Extract the (x, y) coordinate from the center of the cell holding the provided text.  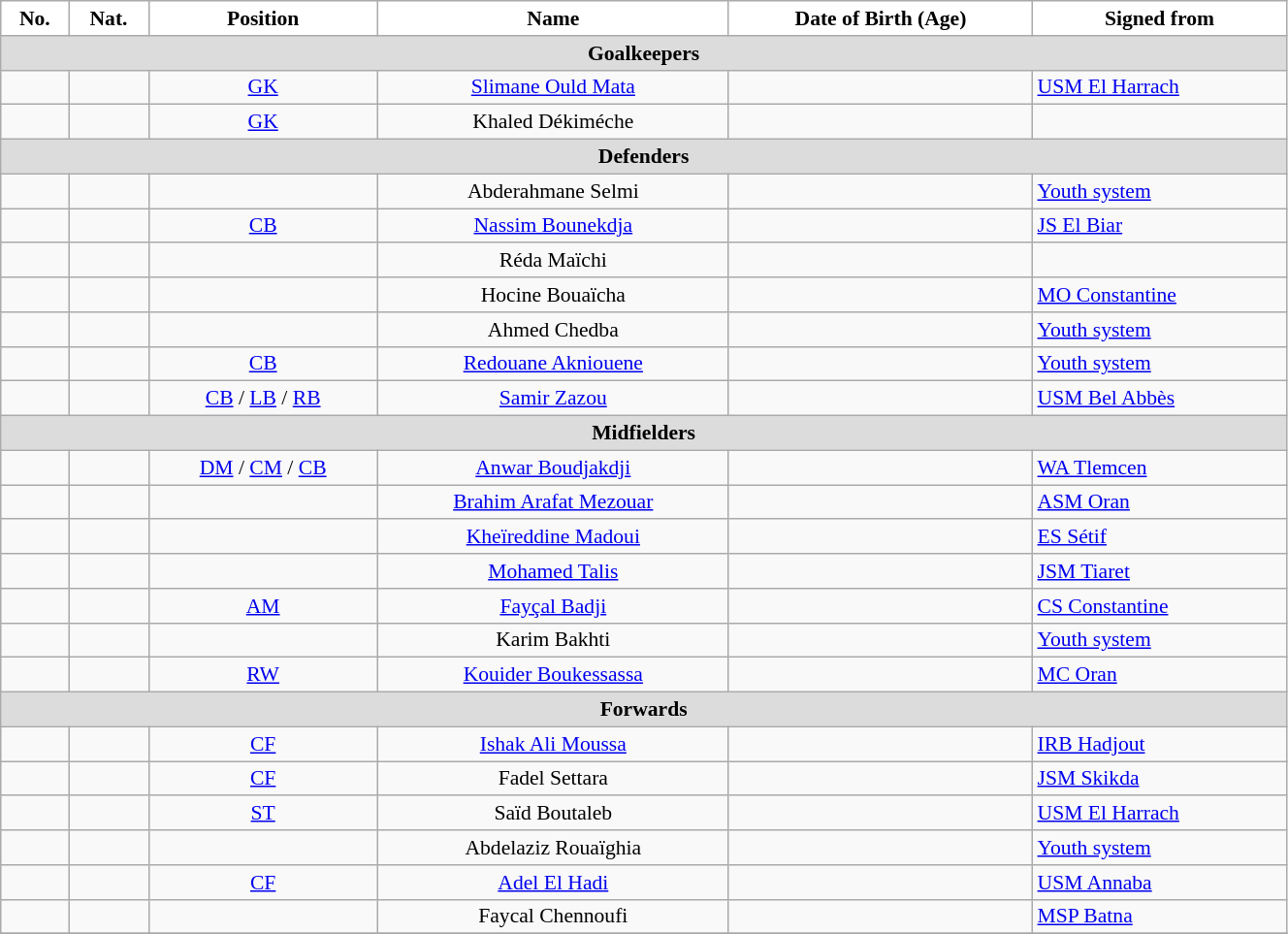
MSP Batna (1160, 917)
Karim Bakhti (553, 640)
Nat. (109, 18)
Ishak Ali Moussa (553, 744)
Ahmed Chedba (553, 330)
Samir Zazou (553, 399)
RW (263, 675)
AM (263, 606)
ES Sétif (1160, 537)
Kheïreddine Madoui (553, 537)
Faycal Chennoufi (553, 917)
MO Constantine (1160, 295)
MC Oran (1160, 675)
Name (553, 18)
Position (263, 18)
USM Annaba (1160, 883)
Redouane Akniouene (553, 364)
Abdelaziz Rouaïghia (553, 848)
Mohamed Talis (553, 571)
Signed from (1160, 18)
Hocine Bouaïcha (553, 295)
Abderahmane Selmi (553, 191)
Khaled Dékiméche (553, 122)
Goalkeepers (644, 53)
Midfielders (644, 434)
Brahim Arafat Mezouar (553, 502)
CB / LB / RB (263, 399)
ST (263, 814)
Kouider Boukessassa (553, 675)
Fadel Settara (553, 779)
CS Constantine (1160, 606)
JSM Tiaret (1160, 571)
Réda Maïchi (553, 261)
USM Bel Abbès (1160, 399)
IRB Hadjout (1160, 744)
Nassim Bounekdja (553, 226)
Forwards (644, 710)
DM / CM / CB (263, 467)
Fayçal Badji (553, 606)
ASM Oran (1160, 502)
Saïd Boutaleb (553, 814)
Adel El Hadi (553, 883)
No. (35, 18)
JSM Skikda (1160, 779)
Slimane Ould Mata (553, 87)
Defenders (644, 157)
JS El Biar (1160, 226)
Anwar Boudjakdji (553, 467)
WA Tlemcen (1160, 467)
Date of Birth (Age) (881, 18)
